From the cell containing the given text, extract its center point as (X, Y) coordinate. 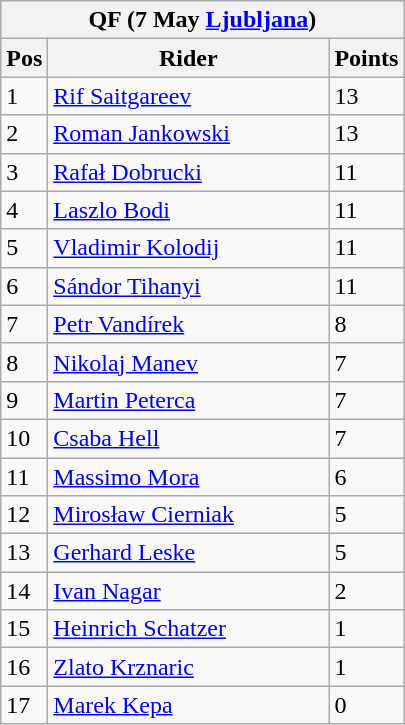
Points (366, 58)
16 (24, 667)
10 (24, 438)
Vladimir Kolodij (188, 248)
Rafał Dobrucki (188, 172)
14 (24, 591)
3 (24, 172)
Sándor Tihanyi (188, 286)
Csaba Hell (188, 438)
Martin Peterca (188, 400)
Roman Jankowski (188, 134)
15 (24, 629)
Rider (188, 58)
Massimo Mora (188, 477)
Zlato Krznaric (188, 667)
Laszlo Bodi (188, 210)
17 (24, 705)
Mirosław Cierniak (188, 515)
0 (366, 705)
Gerhard Leske (188, 553)
QF (7 May Ljubljana) (202, 20)
Rif Saitgareev (188, 96)
12 (24, 515)
Marek Kepa (188, 705)
Ivan Nagar (188, 591)
Nikolaj Manev (188, 362)
4 (24, 210)
Petr Vandírek (188, 324)
Pos (24, 58)
Heinrich Schatzer (188, 629)
9 (24, 400)
